Determine the (X, Y) coordinate at the center of the cell enclosing the given text.  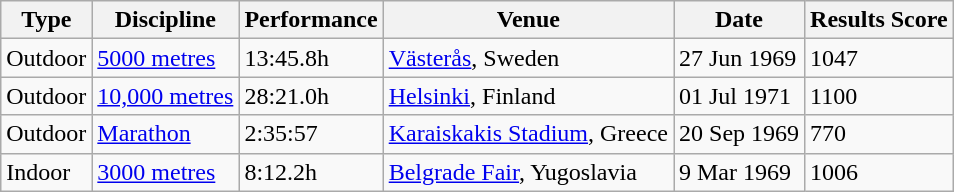
13:45.8h (311, 58)
27 Jun 1969 (740, 58)
2:35:57 (311, 134)
10,000 metres (166, 96)
Indoor (46, 172)
1047 (880, 58)
20 Sep 1969 (740, 134)
Västerås, Sweden (528, 58)
Venue (528, 20)
Belgrade Fair, Yugoslavia (528, 172)
770 (880, 134)
8:12.2h (311, 172)
Marathon (166, 134)
Discipline (166, 20)
28:21.0h (311, 96)
Results Score (880, 20)
1006 (880, 172)
Performance (311, 20)
9 Mar 1969 (740, 172)
Helsinki, Finland (528, 96)
3000 metres (166, 172)
Karaiskakis Stadium, Greece (528, 134)
1100 (880, 96)
Type (46, 20)
01 Jul 1971 (740, 96)
5000 metres (166, 58)
Date (740, 20)
